Provide the (X, Y) coordinate of the cell's center where the given text is located.  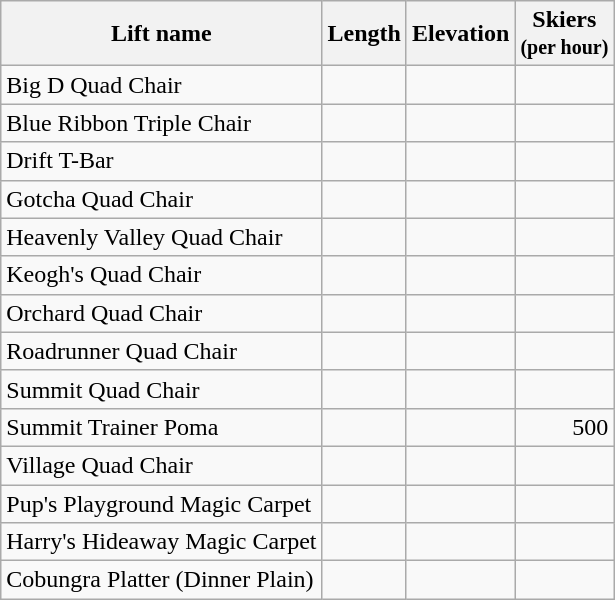
Cobungra Platter (Dinner Plain) (162, 580)
Pup's Playground Magic Carpet (162, 503)
Orchard Quad Chair (162, 313)
Village Quad Chair (162, 465)
Blue Ribbon Triple Chair (162, 123)
Roadrunner Quad Chair (162, 351)
Gotcha Quad Chair (162, 199)
Heavenly Valley Quad Chair (162, 237)
Summit Quad Chair (162, 389)
500 (564, 427)
Elevation (460, 34)
Drift T-Bar (162, 161)
Harry's Hideaway Magic Carpet (162, 542)
Lift name (162, 34)
Skiers(per hour) (564, 34)
Summit Trainer Poma (162, 427)
Length (364, 34)
Big D Quad Chair (162, 85)
Keogh's Quad Chair (162, 275)
